Provide the [X, Y] coordinate of the cell's center where the given text is located.  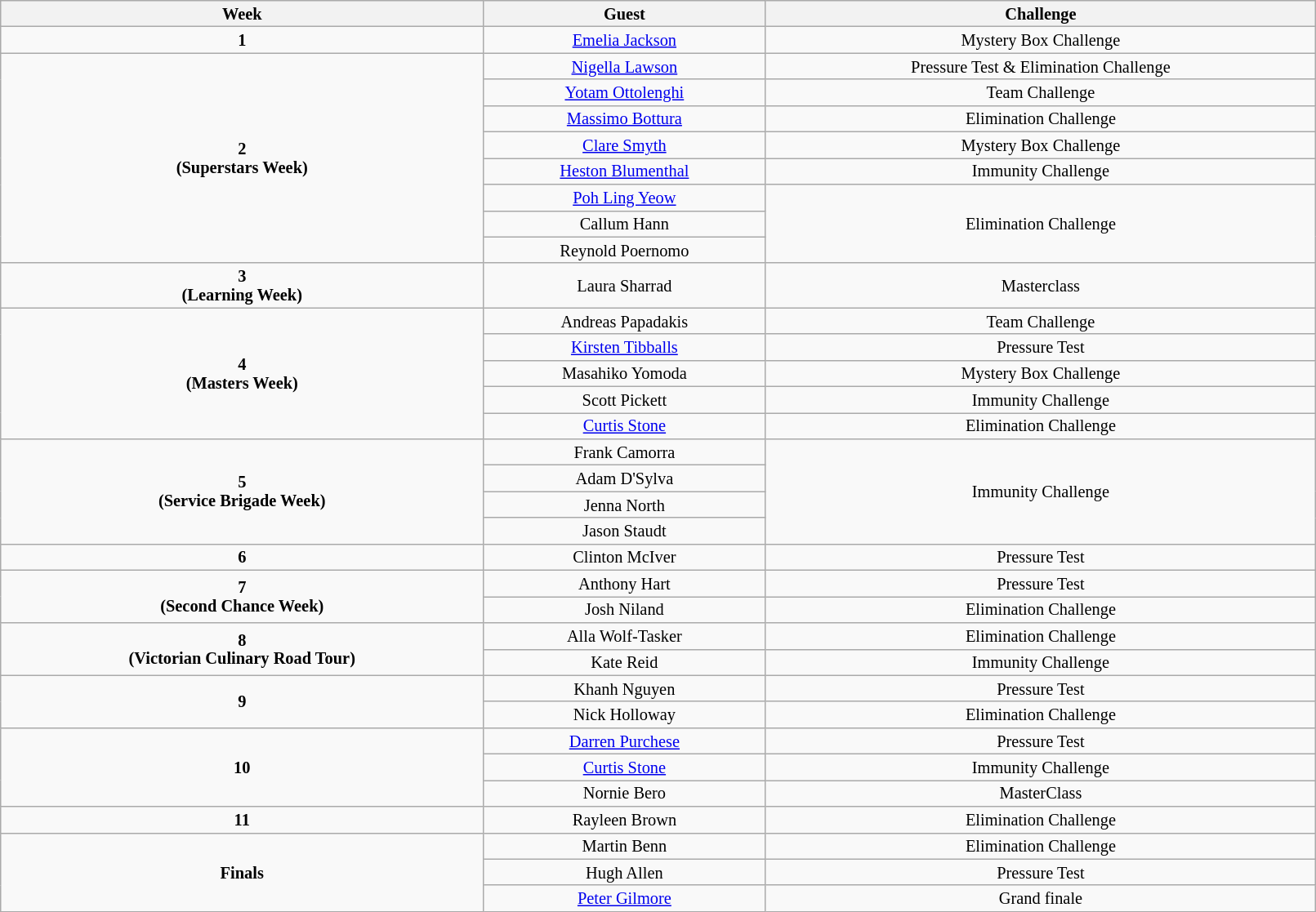
Pressure Test & Elimination Challenge [1041, 66]
5(Service Brigade Week) [242, 492]
9 [242, 701]
Alla Wolf-Tasker [624, 635]
Kate Reid [624, 662]
Clinton McIver [624, 557]
1 [242, 39]
Finals [242, 872]
Nornie Bero [624, 793]
Challenge [1041, 13]
Rayleen Brown [624, 820]
Nick Holloway [624, 714]
Scott Pickett [624, 399]
6 [242, 557]
Clare Smyth [624, 145]
Jason Staudt [624, 531]
Laura Sharrad [624, 286]
Yotam Ottolenghi [624, 92]
2(Superstars Week) [242, 158]
Andreas Papadakis [624, 321]
Week [242, 13]
Kirsten Tibballs [624, 347]
8(Victorian Culinary Road Tour) [242, 648]
Reynold Poernomo [624, 250]
Jenna North [624, 505]
Peter Gilmore [624, 898]
Poh Ling Yeow [624, 197]
Masterclass [1041, 286]
Hugh Allen [624, 872]
4(Masters Week) [242, 374]
Martin Benn [624, 846]
7(Second Chance Week) [242, 596]
Nigella Lawson [624, 66]
Frank Camorra [624, 452]
Khanh Nguyen [624, 688]
Heston Blumenthal [624, 171]
Emelia Jackson [624, 39]
MasterClass [1041, 793]
10 [242, 767]
11 [242, 820]
Darren Purchese [624, 741]
Massimo Bottura [624, 118]
Adam D'Sylva [624, 478]
3(Learning Week) [242, 286]
Anthony Hart [624, 583]
Grand finale [1041, 898]
Callum Hann [624, 224]
Masahiko Yomoda [624, 373]
Josh Niland [624, 609]
Guest [624, 13]
